Scan for the cell matching the given text and deliver its (x, y) coordinate at center. 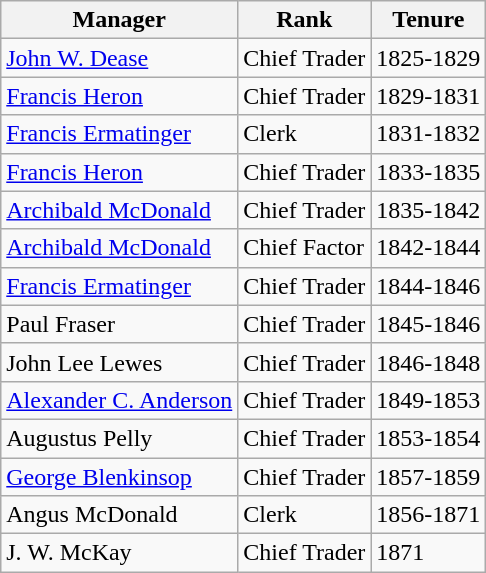
1846-1848 (428, 362)
Tenure (428, 20)
1849-1853 (428, 400)
Rank (304, 20)
1857-1859 (428, 477)
Manager (120, 20)
1825-1829 (428, 58)
1842-1844 (428, 248)
1844-1846 (428, 286)
1871 (428, 553)
Angus McDonald (120, 515)
1853-1854 (428, 438)
John W. Dease (120, 58)
1835-1842 (428, 210)
John Lee Lewes (120, 362)
1856-1871 (428, 515)
George Blenkinsop (120, 477)
J. W. McKay (120, 553)
Chief Factor (304, 248)
Alexander C. Anderson (120, 400)
1831-1832 (428, 134)
1833-1835 (428, 172)
Paul Fraser (120, 324)
Augustus Pelly (120, 438)
1829-1831 (428, 96)
1845-1846 (428, 324)
